Locate the cell with the specified text and output its (X, Y) center coordinate. 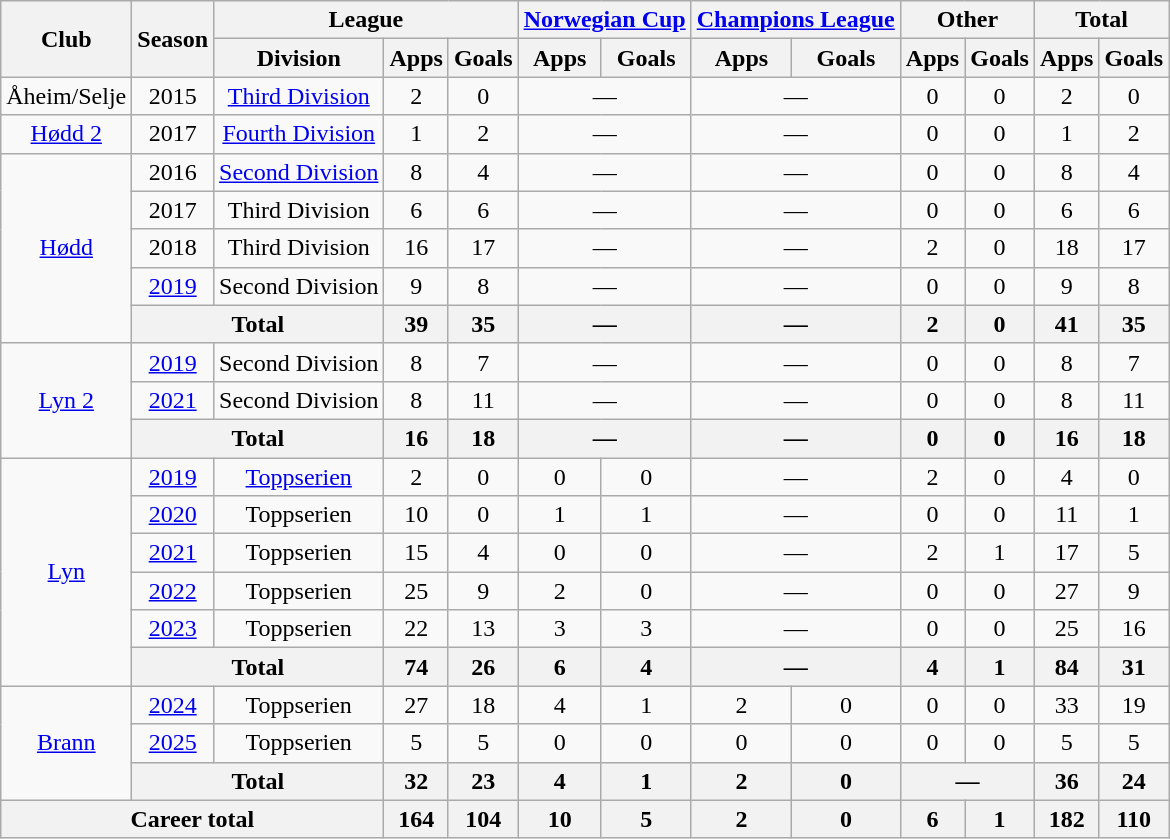
104 (483, 819)
84 (1066, 667)
Åheim/Selje (66, 96)
74 (416, 667)
Hødd 2 (66, 134)
32 (416, 781)
Hødd (66, 248)
Lyn 2 (66, 400)
2025 (173, 743)
2015 (173, 96)
33 (1066, 705)
Fourth Division (299, 134)
Season (173, 39)
19 (1134, 705)
39 (416, 324)
31 (1134, 667)
Lyn (66, 572)
24 (1134, 781)
13 (483, 629)
110 (1134, 819)
2023 (173, 629)
Club (66, 39)
2020 (173, 515)
26 (483, 667)
41 (1066, 324)
22 (416, 629)
15 (416, 553)
2016 (173, 172)
164 (416, 819)
Division (299, 58)
Career total (192, 819)
182 (1066, 819)
League (366, 20)
2022 (173, 591)
2018 (173, 248)
23 (483, 781)
Other (967, 20)
Champions League (796, 20)
2024 (173, 705)
Brann (66, 743)
Norwegian Cup (604, 20)
36 (1066, 781)
